Capture the cell that displays the provided text and extract its (X, Y) central coordinate. 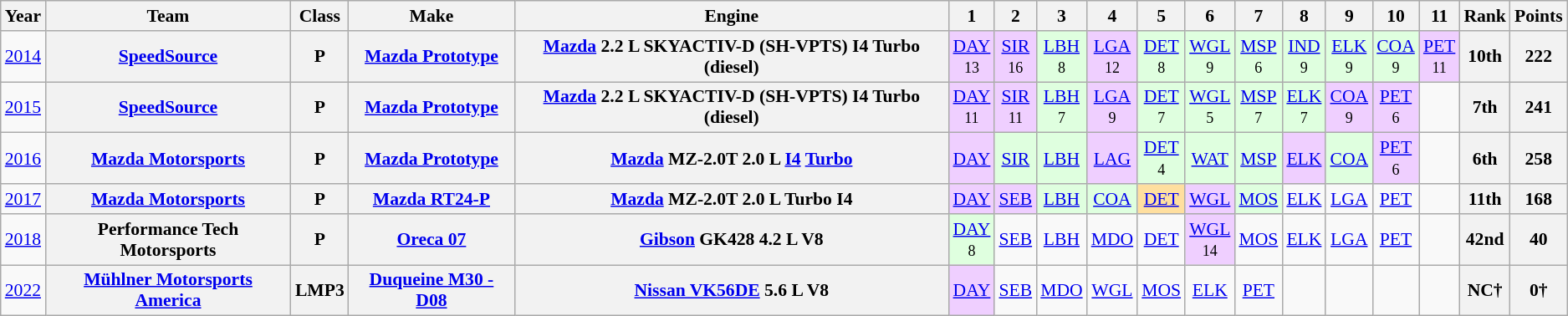
Duqueine M30 - D08 (432, 291)
2 (1015, 16)
DET4 (1161, 159)
Mazda MZ-2.0T 2.0 L Turbo I4 (731, 199)
DET7 (1161, 107)
MSP7 (1258, 107)
PET11 (1440, 57)
10 (1396, 16)
168 (1539, 199)
Team (168, 16)
LBH7 (1062, 107)
5 (1161, 16)
4 (1112, 16)
Nissan VK56DE 5.6 L V8 (731, 291)
6 (1209, 16)
9 (1349, 16)
2014 (23, 57)
LGA12 (1112, 57)
3 (1062, 16)
7 (1258, 16)
MSP (1258, 159)
Points (1539, 16)
Make (432, 16)
10th (1485, 57)
Mazda MZ-2.0T 2.0 L I4 Turbo (731, 159)
WGL14 (1209, 239)
Year (23, 16)
1 (972, 16)
40 (1539, 239)
LAG (1112, 159)
ELK9 (1349, 57)
Engine (731, 16)
DAY13 (972, 57)
8 (1304, 16)
Class (319, 16)
MSP6 (1258, 57)
SIR (1015, 159)
Oreca 07 (432, 239)
2017 (23, 199)
WGL5 (1209, 107)
Mühlner Motorsports America (168, 291)
42nd (1485, 239)
0† (1539, 291)
2016 (23, 159)
2018 (23, 239)
DET8 (1161, 57)
SIR11 (1015, 107)
WAT (1209, 159)
DAY8 (972, 239)
258 (1539, 159)
Gibson GK428 4.2 L V8 (731, 239)
11th (1485, 199)
Rank (1485, 16)
SIR16 (1015, 57)
LGA9 (1112, 107)
LMP3 (319, 291)
ELK7 (1304, 107)
2022 (23, 291)
LBH8 (1062, 57)
222 (1539, 57)
2015 (23, 107)
IND9 (1304, 57)
6th (1485, 159)
DAY11 (972, 107)
241 (1539, 107)
WGL9 (1209, 57)
Mazda RT24-P (432, 199)
11 (1440, 16)
7th (1485, 107)
NC† (1485, 291)
Performance Tech Motorsports (168, 239)
